Detect which cell encompasses the target text, then output its [x, y] center coordinate. 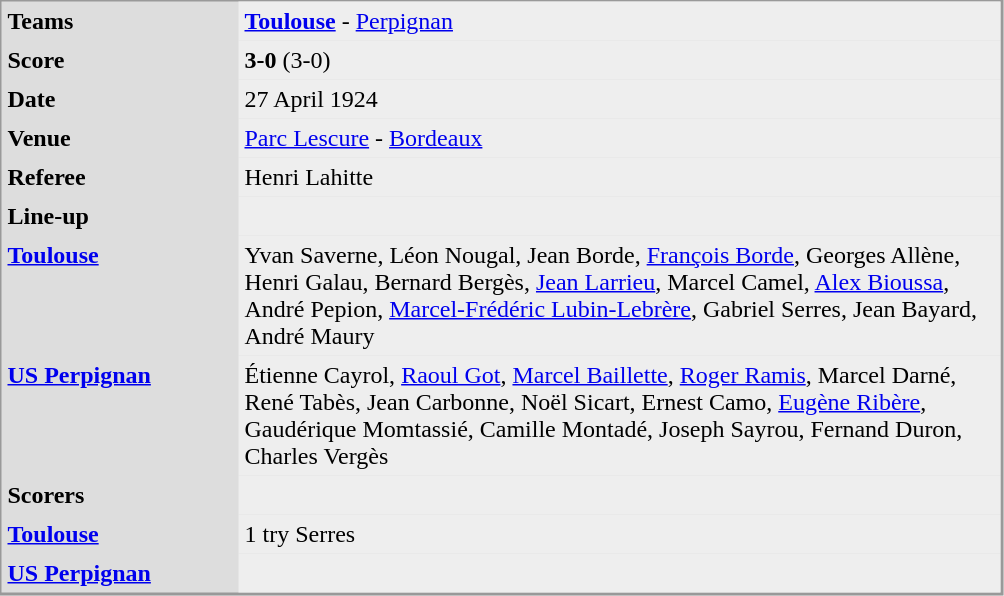
1 try Serres [619, 534]
Henri Lahitte [619, 178]
Toulouse - Perpignan [619, 22]
Date [120, 100]
Score [120, 60]
3-0 (3-0) [619, 60]
Parc Lescure - Bordeaux [619, 138]
Venue [120, 138]
Scorers [120, 496]
27 April 1924 [619, 100]
Line-up [120, 216]
Teams [120, 22]
Referee [120, 178]
